Return the [X, Y] coordinate for the center point of the cell that contains the specified text.  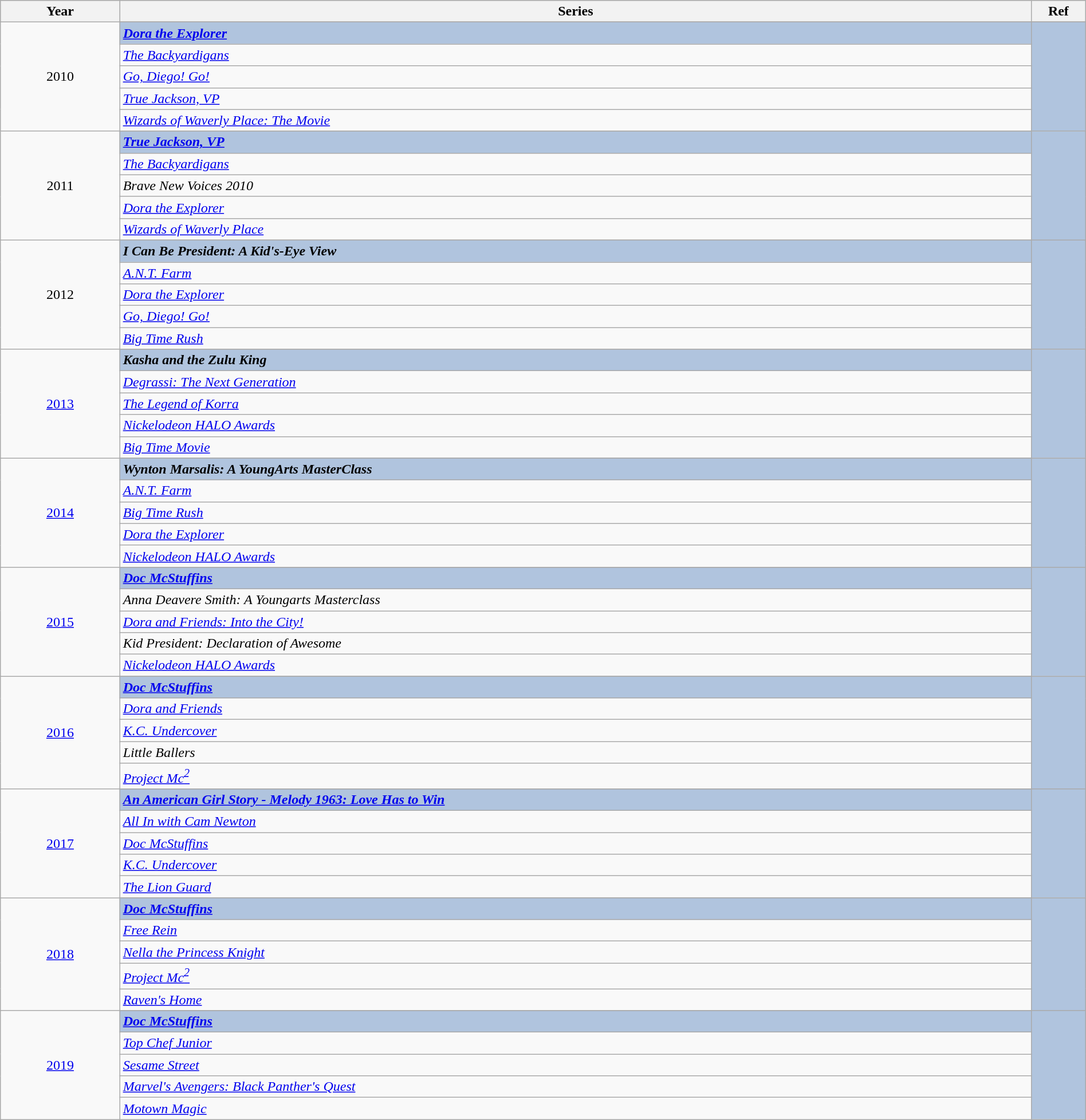
Free Rein [575, 930]
Big Time Movie [575, 447]
Raven's Home [575, 1000]
Degrassi: The Next Generation [575, 382]
Motown Magic [575, 1109]
Series [575, 11]
2017 [60, 843]
2019 [60, 1065]
Kasha and the Zulu King [575, 360]
Marvel's Avengers: Black Panther's Quest [575, 1087]
Wizards of Waverly Place [575, 229]
Top Chef Junior [575, 1043]
Year [60, 11]
2018 [60, 954]
An American Girl Story - Melody 1963: Love Has to Win [575, 799]
Nella the Princess Knight [575, 952]
2013 [60, 404]
Brave New Voices 2010 [575, 186]
Dora and Friends [575, 709]
Anna Deavere Smith: A Youngarts Masterclass [575, 600]
The Lion Guard [575, 887]
Wynton Marsalis: A YoungArts MasterClass [575, 469]
I Can Be President: A Kid's-Eye View [575, 251]
2011 [60, 186]
2016 [60, 733]
Wizards of Waverly Place: The Movie [575, 120]
Kid President: Declaration of Awesome [575, 644]
2015 [60, 621]
Little Ballers [575, 752]
Dora and Friends: Into the City! [575, 621]
2012 [60, 294]
2014 [60, 512]
All In with Cam Newton [575, 822]
The Legend of Korra [575, 404]
Sesame Street [575, 1065]
Ref [1059, 11]
2010 [60, 77]
